Extract the [x, y] coordinate from the center of the cell holding the provided text.  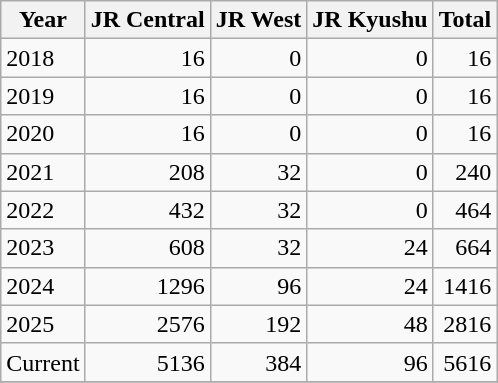
1296 [148, 286]
2020 [43, 134]
2022 [43, 210]
Current [43, 362]
Year [43, 20]
2025 [43, 324]
JR West [258, 20]
JR Central [148, 20]
208 [148, 172]
432 [148, 210]
2018 [43, 58]
Total [465, 20]
48 [370, 324]
192 [258, 324]
240 [465, 172]
2816 [465, 324]
664 [465, 248]
608 [148, 248]
5616 [465, 362]
1416 [465, 286]
2021 [43, 172]
384 [258, 362]
2023 [43, 248]
2019 [43, 96]
5136 [148, 362]
464 [465, 210]
JR Kyushu [370, 20]
2024 [43, 286]
2576 [148, 324]
